Extract the (x, y) coordinate from the center of the cell holding the provided text.  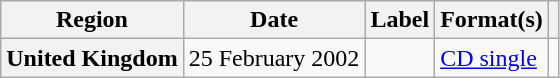
Label (400, 20)
Region (92, 20)
Format(s) (492, 20)
United Kingdom (92, 58)
Date (274, 20)
CD single (492, 58)
25 February 2002 (274, 58)
